Determine the [X, Y] coordinate at the center of the cell enclosing the given text.  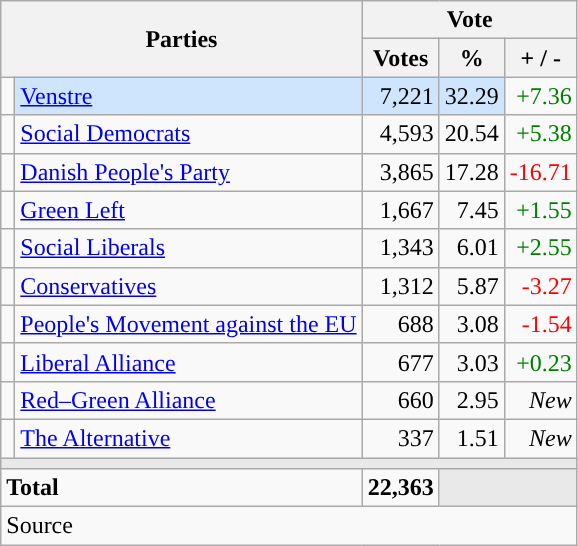
Venstre [188, 96]
Parties [182, 39]
+2.55 [540, 248]
5.87 [472, 286]
6.01 [472, 248]
-16.71 [540, 172]
3.08 [472, 324]
337 [400, 438]
+ / - [540, 58]
People's Movement against the EU [188, 324]
-3.27 [540, 286]
+7.36 [540, 96]
2.95 [472, 400]
Green Left [188, 210]
1,667 [400, 210]
7.45 [472, 210]
Liberal Alliance [188, 362]
7,221 [400, 96]
3.03 [472, 362]
3,865 [400, 172]
Votes [400, 58]
1.51 [472, 438]
1,343 [400, 248]
Conservatives [188, 286]
Vote [470, 20]
The Alternative [188, 438]
Social Democrats [188, 134]
-1.54 [540, 324]
660 [400, 400]
32.29 [472, 96]
Red–Green Alliance [188, 400]
20.54 [472, 134]
1,312 [400, 286]
+1.55 [540, 210]
+0.23 [540, 362]
4,593 [400, 134]
% [472, 58]
677 [400, 362]
Danish People's Party [188, 172]
Social Liberals [188, 248]
Source [290, 526]
Total [182, 488]
+5.38 [540, 134]
22,363 [400, 488]
688 [400, 324]
17.28 [472, 172]
